For the text-containing cell, return its midpoint in [x, y] coordinate format. 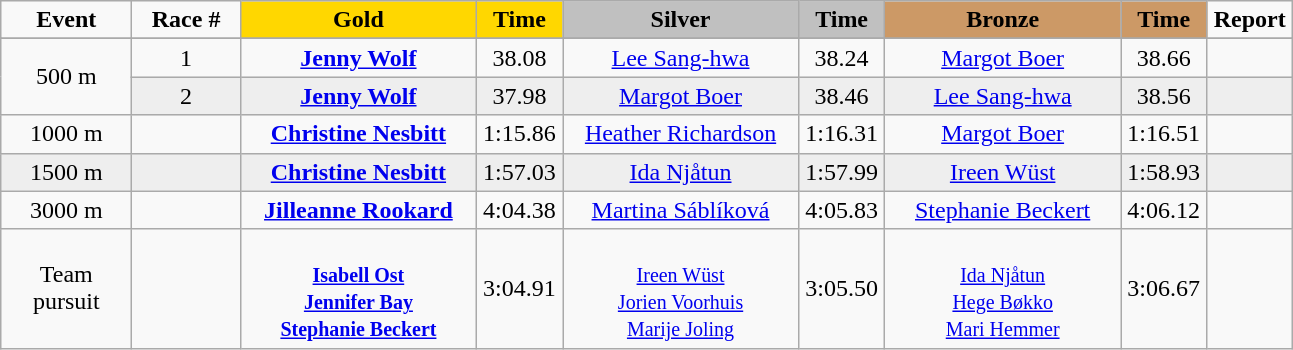
1:58.93 [1164, 172]
38.46 [842, 96]
37.98 [519, 96]
1000 m [66, 134]
Event [66, 20]
4:06.12 [1164, 210]
1:16.51 [1164, 134]
Isabell OstJennifer BayStephanie Beckert [358, 288]
Ida Njåtun [680, 172]
4:05.83 [842, 210]
Bronze [1003, 20]
1500 m [66, 172]
1:16.31 [842, 134]
1 [186, 58]
Martina Sáblíková [680, 210]
1:57.99 [842, 172]
Race # [186, 20]
Silver [680, 20]
Ireen Wüst [1003, 172]
3:05.50 [842, 288]
Report [1250, 20]
38.56 [1164, 96]
Ida NjåtunHege BøkkoMari Hemmer [1003, 288]
Stephanie Beckert [1003, 210]
Jilleanne Rookard [358, 210]
3:04.91 [519, 288]
Gold [358, 20]
3000 m [66, 210]
2 [186, 96]
38.24 [842, 58]
Ireen WüstJorien VoorhuisMarije Joling [680, 288]
38.66 [1164, 58]
38.08 [519, 58]
3:06.67 [1164, 288]
4:04.38 [519, 210]
1:57.03 [519, 172]
Heather Richardson [680, 134]
500 m [66, 77]
1:15.86 [519, 134]
Team pursuit [66, 288]
